Scan for the cell matching the given text and deliver its [X, Y] coordinate at center. 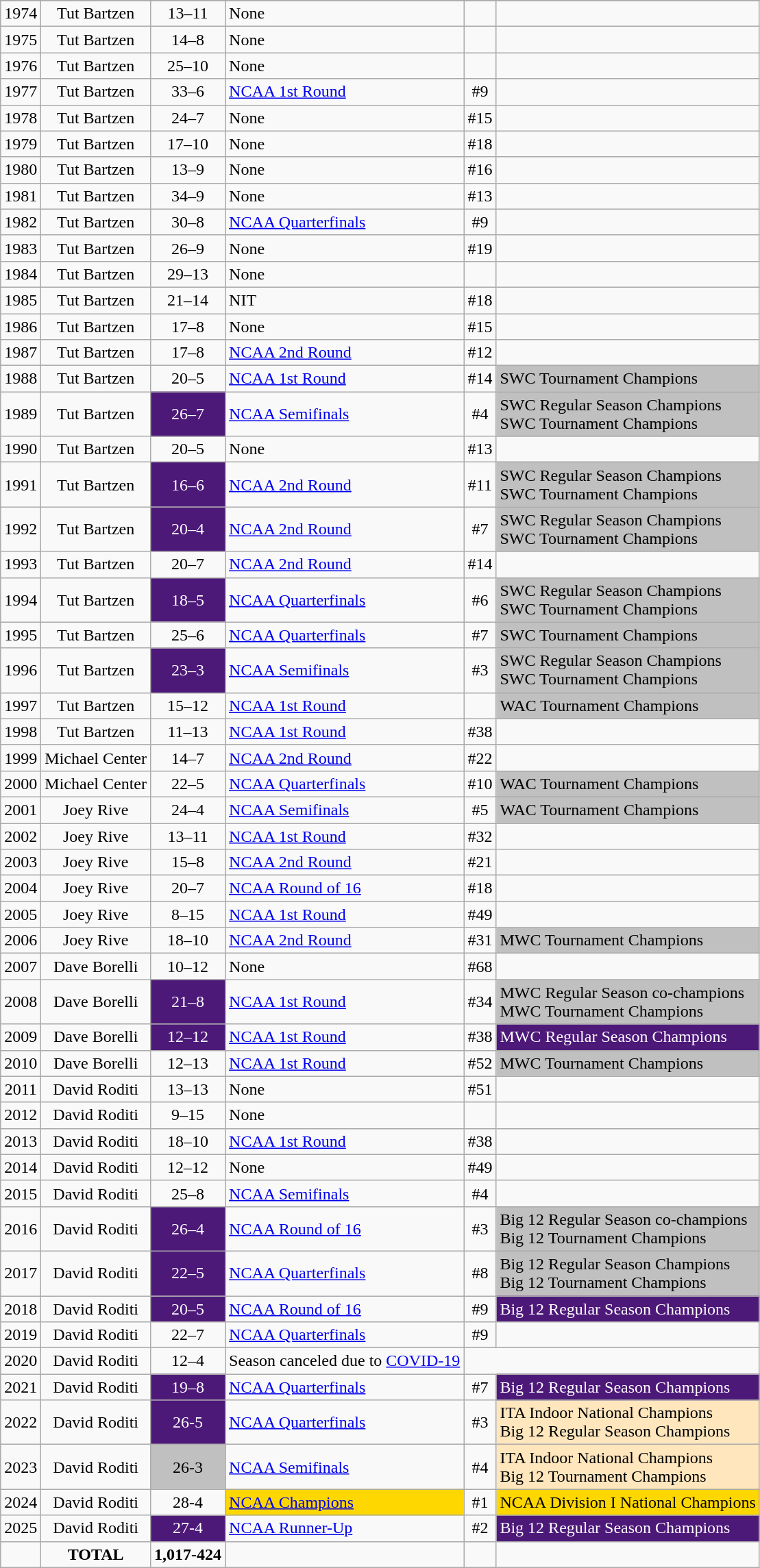
24–4 [188, 810]
2005 [21, 914]
26-3 [188, 1467]
2011 [21, 1089]
15–12 [188, 706]
MWC Regular Season Champions [628, 1037]
ITA Indoor National Champions Big 12 Regular Season Champions [628, 1422]
13–13 [188, 1089]
ITA Indoor National Champions Big 12 Tournament Champions [628, 1467]
23–3 [188, 670]
Season canceled due to COVID-19 [345, 1361]
1993 [21, 564]
#68 [480, 967]
14–7 [188, 758]
2004 [21, 888]
21–8 [188, 1001]
#21 [480, 862]
1990 [21, 449]
2007 [21, 967]
12–13 [188, 1063]
21–14 [188, 300]
2012 [21, 1115]
27-4 [188, 1528]
#31 [480, 941]
1994 [21, 600]
2010 [21, 1063]
9–15 [188, 1115]
2002 [21, 836]
2001 [21, 810]
MWC Regular Season co-champions MWC Tournament Champions [628, 1001]
1995 [21, 635]
#51 [480, 1089]
1983 [21, 248]
1982 [21, 222]
1987 [21, 353]
NCAA Division I National Champions [628, 1502]
#52 [480, 1063]
33–6 [188, 92]
#22 [480, 758]
2016 [21, 1229]
14–8 [188, 40]
17–10 [188, 144]
2013 [21, 1141]
1998 [21, 732]
#5 [480, 810]
22–7 [188, 1335]
12–4 [188, 1361]
2018 [21, 1309]
2020 [21, 1361]
13–9 [188, 170]
1979 [21, 144]
19–8 [188, 1387]
2003 [21, 862]
34–9 [188, 196]
2023 [21, 1467]
1999 [21, 758]
25–10 [188, 66]
25–8 [188, 1193]
#6 [480, 600]
1,017-424 [188, 1554]
26-5 [188, 1422]
#32 [480, 836]
Big 12 Regular Season Champions Big 12 Tournament Champions [628, 1273]
8–15 [188, 914]
1997 [21, 706]
18–5 [188, 600]
2024 [21, 1502]
NCAA Champions [345, 1502]
#12 [480, 353]
2021 [21, 1387]
1976 [21, 66]
1984 [21, 274]
#1 [480, 1502]
28-4 [188, 1502]
#8 [480, 1273]
NCAA Runner-Up [345, 1528]
2014 [21, 1167]
2015 [21, 1193]
1974 [21, 14]
1988 [21, 379]
#10 [480, 784]
1978 [21, 118]
26–9 [188, 248]
#34 [480, 1001]
24–7 [188, 118]
2017 [21, 1273]
15–8 [188, 862]
2008 [21, 1001]
1980 [21, 170]
2000 [21, 784]
26–4 [188, 1229]
2022 [21, 1422]
1977 [21, 92]
1992 [21, 529]
#11 [480, 485]
Big 12 Regular Season co-champions Big 12 Tournament Champions [628, 1229]
NIT [345, 300]
1996 [21, 670]
26–7 [188, 414]
25–6 [188, 635]
1981 [21, 196]
1991 [21, 485]
20–4 [188, 529]
1975 [21, 40]
10–12 [188, 967]
1989 [21, 414]
1986 [21, 327]
#19 [480, 248]
2025 [21, 1528]
30–8 [188, 222]
2006 [21, 941]
16–6 [188, 485]
11–13 [188, 732]
TOTAL [96, 1554]
29–13 [188, 274]
#16 [480, 170]
#2 [480, 1528]
2009 [21, 1037]
2019 [21, 1335]
1985 [21, 300]
